Provide the (x, y) coordinate of the cell's center where the given text is located.  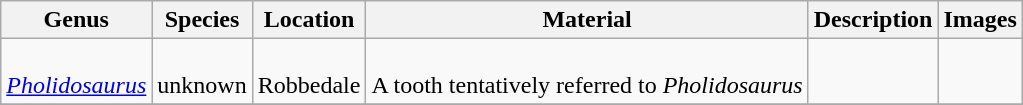
Pholidosaurus (76, 72)
unknown (202, 72)
Images (980, 20)
Robbedale (309, 72)
Material (587, 20)
Species (202, 20)
A tooth tentatively referred to Pholidosaurus (587, 72)
Location (309, 20)
Genus (76, 20)
Description (873, 20)
